Find where the given text appears and provide that cell's center as (x, y) coordinate. 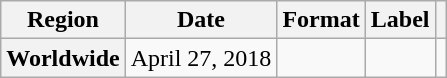
Region (63, 20)
Date (201, 20)
Worldwide (63, 58)
Format (321, 20)
Label (400, 20)
April 27, 2018 (201, 58)
